Search for the cell housing the specified text and yield its (x, y) center coordinate. 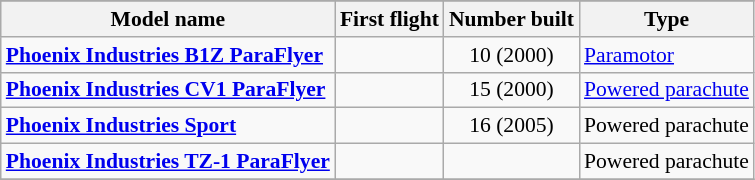
Model name (168, 19)
Type (666, 19)
Phoenix Industries TZ-1 ParaFlyer (168, 162)
15 (2000) (512, 90)
Phoenix Industries Sport (168, 126)
Phoenix Industries CV1 ParaFlyer (168, 90)
16 (2005) (512, 126)
Phoenix Industries B1Z ParaFlyer (168, 55)
Number built (512, 19)
10 (2000) (512, 55)
Paramotor (666, 55)
First flight (390, 19)
